Determine the [x, y] coordinate at the center of the cell enclosing the given text.  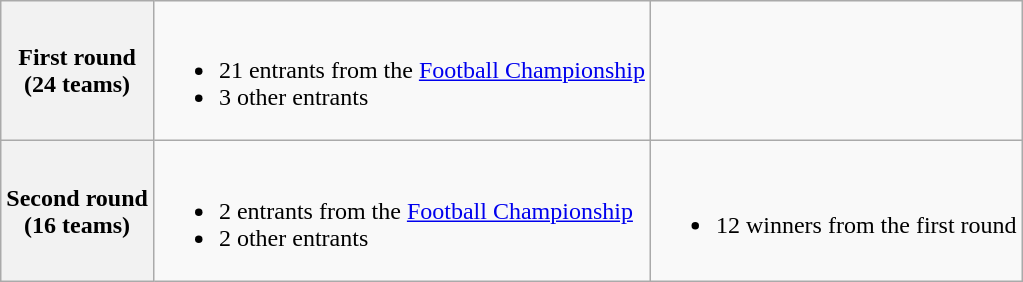
Second round (16 teams) [78, 211]
21 entrants from the Football Championship3 other entrants [402, 71]
12 winners from the first round [836, 211]
First round (24 teams) [78, 71]
2 entrants from the Football Championship2 other entrants [402, 211]
